Detect which cell encompasses the target text, then output its [X, Y] center coordinate. 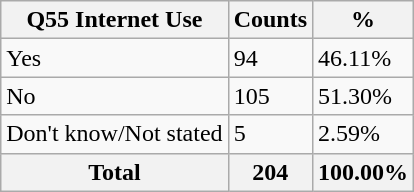
105 [270, 96]
Yes [114, 58]
94 [270, 58]
51.30% [364, 96]
Total [114, 172]
Counts [270, 20]
204 [270, 172]
5 [270, 134]
100.00% [364, 172]
Q55 Internet Use [114, 20]
No [114, 96]
46.11% [364, 58]
2.59% [364, 134]
% [364, 20]
Don't know/Not stated [114, 134]
